Search for the cell housing the specified text and yield its [x, y] center coordinate. 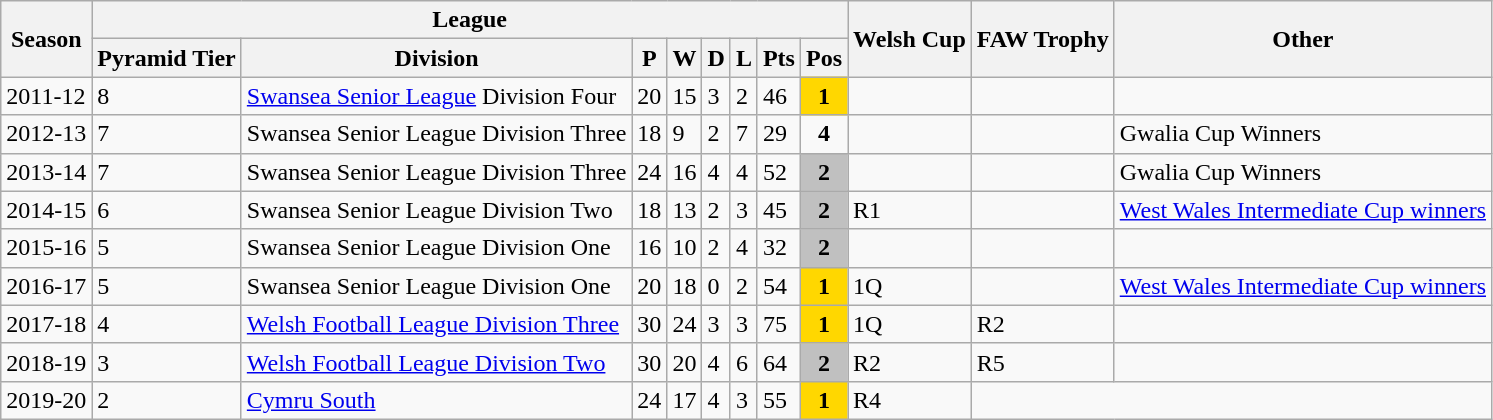
Pyramid Tier [167, 58]
2015-16 [46, 248]
2018-19 [46, 362]
64 [778, 362]
Season [46, 39]
FAW Trophy [1042, 39]
R5 [1042, 362]
2017-18 [46, 324]
W [684, 58]
54 [778, 286]
R1 [910, 210]
15 [684, 96]
Welsh Football League Division Two [436, 362]
55 [778, 400]
Welsh Football League Division Three [436, 324]
2019-20 [46, 400]
Cymru South [436, 400]
75 [778, 324]
League [470, 20]
9 [684, 134]
Pts [778, 58]
17 [684, 400]
52 [778, 172]
2012-13 [46, 134]
D [716, 58]
2014-15 [46, 210]
13 [684, 210]
2011-12 [46, 96]
L [744, 58]
Pos [824, 58]
Other [1302, 39]
46 [778, 96]
29 [778, 134]
2013-14 [46, 172]
P [650, 58]
Welsh Cup [910, 39]
2016-17 [46, 286]
Swansea Senior League Division Four [436, 96]
0 [716, 286]
Division [436, 58]
45 [778, 210]
8 [167, 96]
10 [684, 248]
R4 [910, 400]
32 [778, 248]
Swansea Senior League Division Two [436, 210]
